Search for the cell housing the specified text and yield its [x, y] center coordinate. 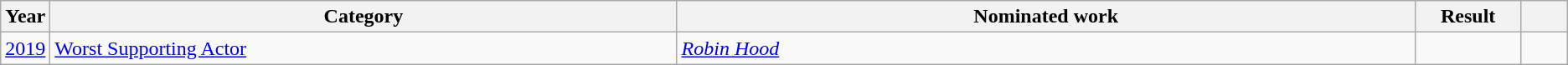
Robin Hood [1045, 48]
Result [1467, 17]
Category [364, 17]
2019 [25, 48]
Year [25, 17]
Worst Supporting Actor [364, 48]
Nominated work [1045, 17]
